Output the [x, y] coordinate of the center of the cell containing the given text.  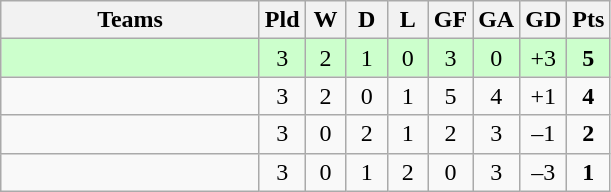
GA [496, 20]
GF [450, 20]
Pts [588, 20]
+1 [544, 96]
Pld [282, 20]
–1 [544, 134]
D [366, 20]
L [408, 20]
GD [544, 20]
–3 [544, 172]
Teams [130, 20]
W [326, 20]
+3 [544, 58]
